Identify which cell holds the provided text, then report its (x, y) central coordinate. 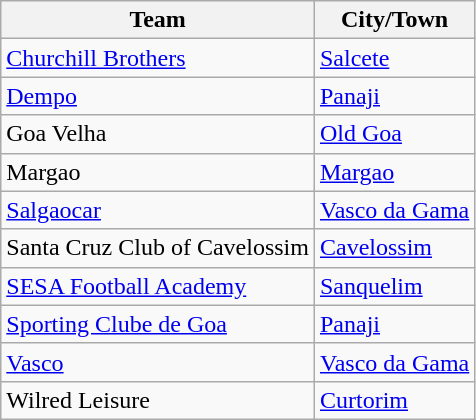
Wilred Leisure (158, 400)
Churchill Brothers (158, 58)
Cavelossim (394, 248)
Santa Cruz Club of Cavelossim (158, 248)
Goa Velha (158, 134)
Team (158, 20)
Sporting Clube de Goa (158, 324)
SESA Football Academy (158, 286)
Salgaocar (158, 210)
Curtorim (394, 400)
Vasco (158, 362)
Old Goa (394, 134)
Salcete (394, 58)
Sanquelim (394, 286)
Dempo (158, 96)
City/Town (394, 20)
